Output the (x, y) coordinate of the center of the cell containing the given text.  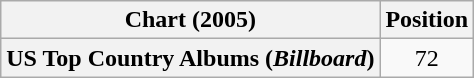
72 (427, 58)
US Top Country Albums (Billboard) (190, 58)
Position (427, 20)
Chart (2005) (190, 20)
